Determine the (X, Y) coordinate at the center of the cell enclosing the given text.  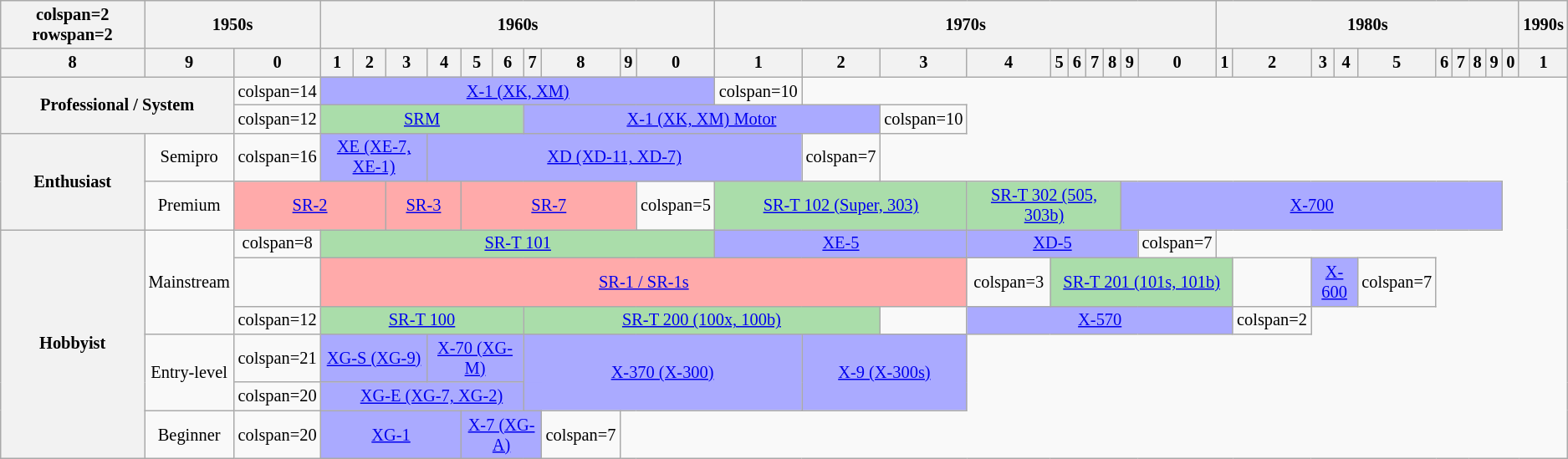
X-70 (XG-M) (475, 358)
1990s (1544, 24)
XG-S (XG-9) (375, 358)
colspan=8 (278, 243)
SRM (422, 119)
SR-T 100 (422, 320)
colspan=16 (278, 157)
SR-3 (423, 206)
1970s (966, 24)
Professional / System (117, 105)
Hobbyist (73, 344)
X-570 (1100, 320)
X-600 (1335, 282)
X-1 (XK, XM) (518, 91)
1960s (518, 24)
SR-T 302 (505, 303b) (1044, 206)
colspan=21 (278, 358)
SR-2 (310, 206)
X-7 (XG-A) (501, 435)
SR-T 102 (Super, 303) (841, 206)
XD (XD-11, XD-7) (615, 157)
X-370 (X-300) (662, 371)
colspan=14 (278, 91)
SR-1 / SR-1s (644, 282)
Premium (189, 206)
1950s (232, 24)
XE (XE-7, XE-1) (375, 157)
Semipro (189, 157)
Enthusiast (73, 181)
SR-7 (549, 206)
colspan=5 (676, 206)
SR-T 200 (100x, 100b) (702, 320)
colspan=3 (1009, 282)
X-9 (X-300s) (885, 371)
Beginner (189, 435)
SR-T 101 (518, 243)
XG-1 (391, 435)
colspan=2 (1272, 320)
colspan=2 rowspan=2 (73, 24)
Entry-level (189, 371)
XG-E (XG-7, XG-2) (432, 396)
1980s (1367, 24)
X-700 (1312, 206)
XE-5 (841, 243)
XD-5 (1052, 243)
SR-T 201 (101s, 101b) (1142, 282)
Mainstream (189, 281)
X-1 (XK, XM) Motor (702, 119)
